Output the [X, Y] coordinate of the center of the cell containing the given text.  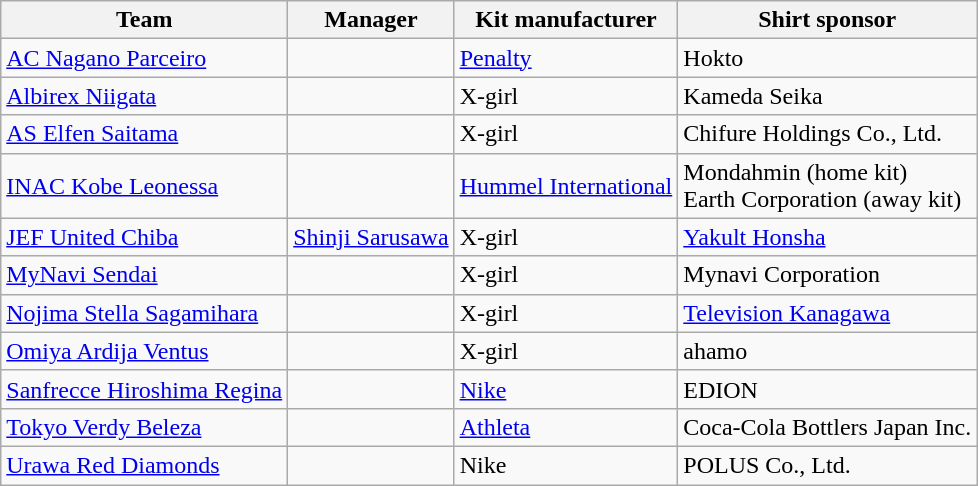
Hummel International [566, 186]
Athleta [566, 427]
Manager [371, 20]
ahamo [828, 351]
Team [144, 20]
MyNavi Sendai [144, 275]
Kit manufacturer [566, 20]
Penalty [566, 58]
Mynavi Corporation [828, 275]
EDION [828, 389]
Urawa Red Diamonds [144, 465]
Shirt sponsor [828, 20]
Nojima Stella Sagamihara [144, 313]
POLUS Co., Ltd. [828, 465]
AC Nagano Parceiro [144, 58]
JEF United Chiba [144, 237]
Kameda Seika [828, 96]
Mondahmin (home kit)Earth Corporation (away kit) [828, 186]
AS Elfen Saitama [144, 134]
Hokto [828, 58]
Yakult Honsha [828, 237]
Chifure Holdings Co., Ltd. [828, 134]
Tokyo Verdy Beleza [144, 427]
Coca-Cola Bottlers Japan Inc. [828, 427]
Albirex Niigata [144, 96]
Omiya Ardija Ventus [144, 351]
Sanfrecce Hiroshima Regina [144, 389]
Television Kanagawa [828, 313]
Shinji Sarusawa [371, 237]
INAC Kobe Leonessa [144, 186]
